Extract the [x, y] coordinate from the center of the cell holding the provided text.  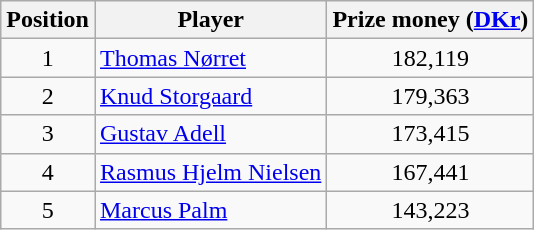
Gustav Adell [210, 134]
Rasmus Hjelm Nielsen [210, 172]
2 [48, 96]
173,415 [430, 134]
5 [48, 210]
Prize money (DKr) [430, 20]
Knud Storgaard [210, 96]
1 [48, 58]
182,119 [430, 58]
Player [210, 20]
143,223 [430, 210]
Position [48, 20]
Marcus Palm [210, 210]
3 [48, 134]
Thomas Nørret [210, 58]
4 [48, 172]
179,363 [430, 96]
167,441 [430, 172]
